Pinpoint the cell where the given text exists, returning its [X, Y] midpoint coordinate. 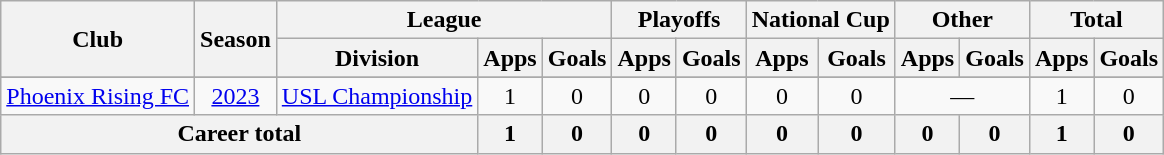
Total [1096, 20]
Club [98, 39]
League [444, 20]
Season [236, 39]
USL Championship [377, 96]
Other [962, 20]
Playoffs [679, 20]
— [962, 96]
Phoenix Rising FC [98, 96]
Division [377, 58]
National Cup [820, 20]
2023 [236, 96]
Career total [240, 134]
